Capture the cell that displays the provided text and extract its [X, Y] central coordinate. 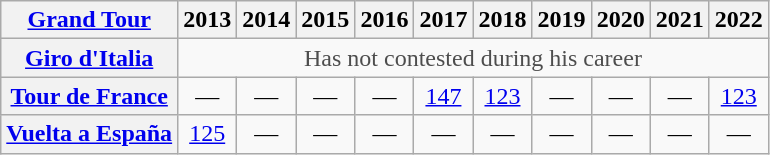
Giro d'Italia [90, 58]
2015 [326, 20]
2017 [444, 20]
2014 [266, 20]
125 [208, 134]
Has not contested during his career [474, 58]
2018 [502, 20]
Vuelta a España [90, 134]
Grand Tour [90, 20]
2020 [620, 20]
Tour de France [90, 96]
147 [444, 96]
2022 [738, 20]
2016 [384, 20]
2013 [208, 20]
2021 [680, 20]
2019 [562, 20]
